From the cell containing the given text, extract its center point as [x, y] coordinate. 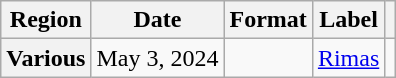
Region [46, 20]
Date [158, 20]
Format [268, 20]
May 3, 2024 [158, 58]
Various [46, 58]
Label [348, 20]
Rimas [348, 58]
